For the text-containing cell, return its midpoint in (X, Y) coordinate format. 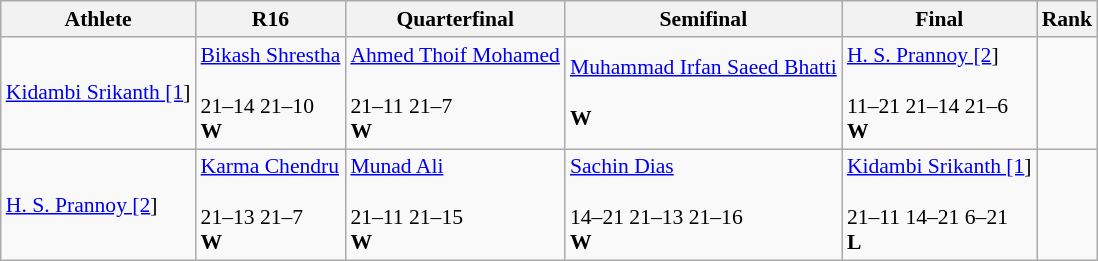
Rank (1068, 19)
Sachin Dias14–21 21–13 21–16W (704, 205)
H. S. Prannoy [2] (98, 205)
R16 (271, 19)
Bikash Shrestha21–14 21–10W (271, 93)
Karma Chendru21–13 21–7W (271, 205)
Semifinal (704, 19)
Ahmed Thoif Mohamed21–11 21–7W (455, 93)
H. S. Prannoy [2]11–21 21–14 21–6W (940, 93)
Athlete (98, 19)
Kidambi Srikanth [1]21–11 14–21 6–21L (940, 205)
Munad Ali21–11 21–15W (455, 205)
Muhammad Irfan Saeed BhattiW (704, 93)
Quarterfinal (455, 19)
Kidambi Srikanth [1] (98, 93)
Final (940, 19)
